Pinpoint the cell where the given text exists, returning its (x, y) midpoint coordinate. 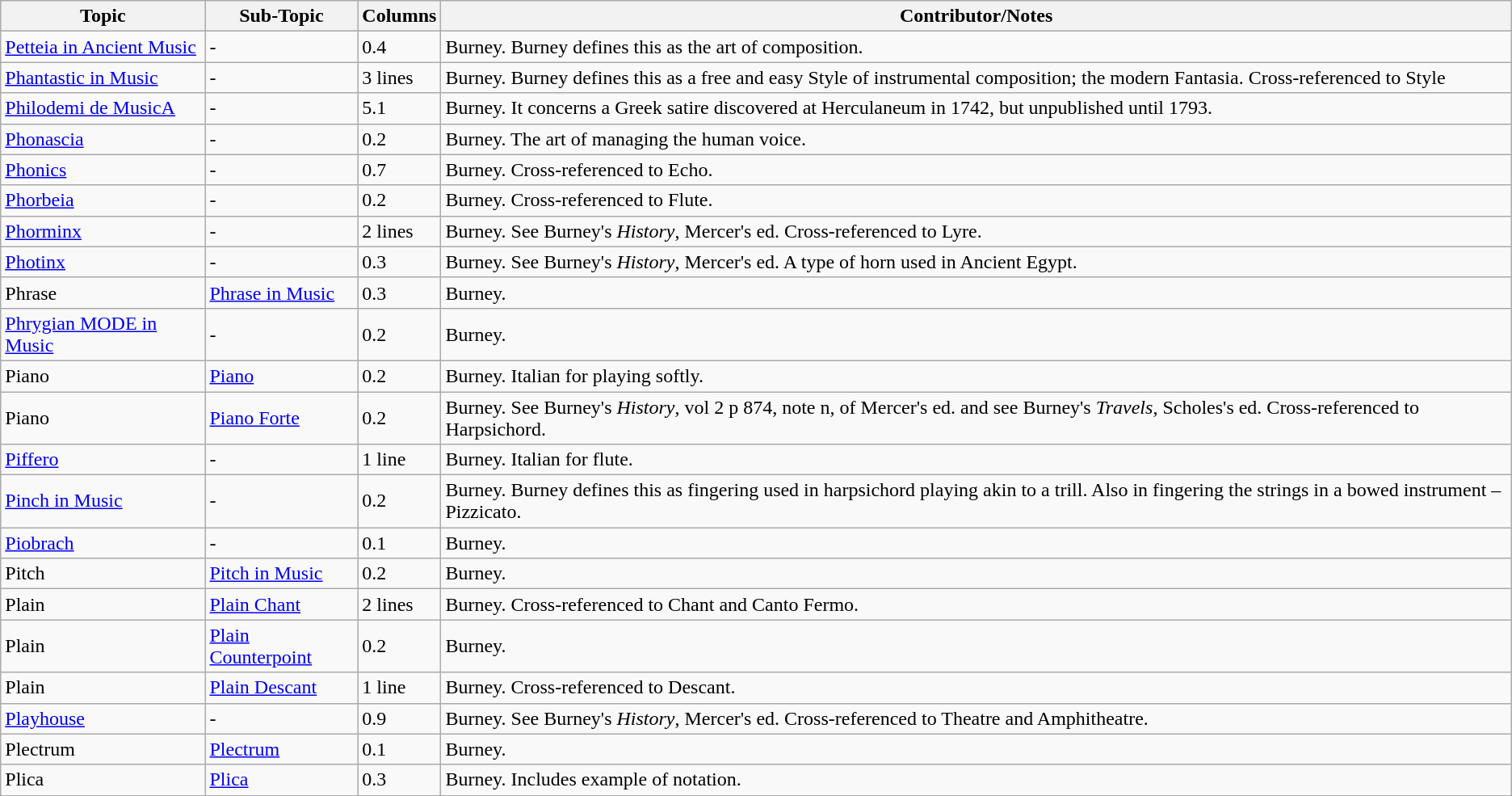
Phantastic in Music (103, 78)
Columns (399, 16)
Phorbeia (103, 200)
Plain Chant (281, 604)
Burney. Burney defines this as the art of composition. (976, 47)
Burney. Cross-referenced to Echo. (976, 170)
Burney. Italian for playing softly. (976, 376)
Photinx (103, 262)
Burney. Includes example of notation. (976, 780)
Burney. Cross-referenced to Chant and Canto Fermo. (976, 604)
Plain Descant (281, 688)
Burney. It concerns a Greek satire discovered at Herculaneum in 1742, but unpublished until 1793. (976, 108)
Pinch in Music (103, 501)
Petteia in Ancient Music (103, 47)
Burney. Cross-referenced to Descant. (976, 688)
Burney. See Burney's History, Mercer's ed. Cross-referenced to Lyre. (976, 231)
Burney. Cross-referenced to Flute. (976, 200)
Piano Forte (281, 417)
Phrygian MODE in Music (103, 335)
Burney. Burney defines this as a free and easy Style of instrumental composition; the modern Fantasia. Cross-referenced to Style (976, 78)
Burney. The art of managing the human voice. (976, 139)
0.7 (399, 170)
Burney. Italian for flute. (976, 460)
0.4 (399, 47)
Piobrach (103, 543)
5.1 (399, 108)
Contributor/Notes (976, 16)
Pitch (103, 574)
Philodemi de MusicA (103, 108)
Burney. See Burney's History, vol 2 p 874, note n, of Mercer's ed. and see Burney's Travels, Scholes's ed. Cross-referenced to Harpsichord. (976, 417)
0.9 (399, 718)
Phonics (103, 170)
Playhouse (103, 718)
Sub-Topic (281, 16)
Phrase in Music (281, 293)
Phorminx (103, 231)
Piffero (103, 460)
Burney. See Burney's History, Mercer's ed. A type of horn used in Ancient Egypt. (976, 262)
Plain Counterpoint (281, 646)
Phonascia (103, 139)
Burney. See Burney's History, Mercer's ed. Cross-referenced to Theatre and Amphitheatre. (976, 718)
Topic (103, 16)
Pitch in Music (281, 574)
Phrase (103, 293)
3 lines (399, 78)
